Find where the given text appears and provide that cell's center as [X, Y] coordinate. 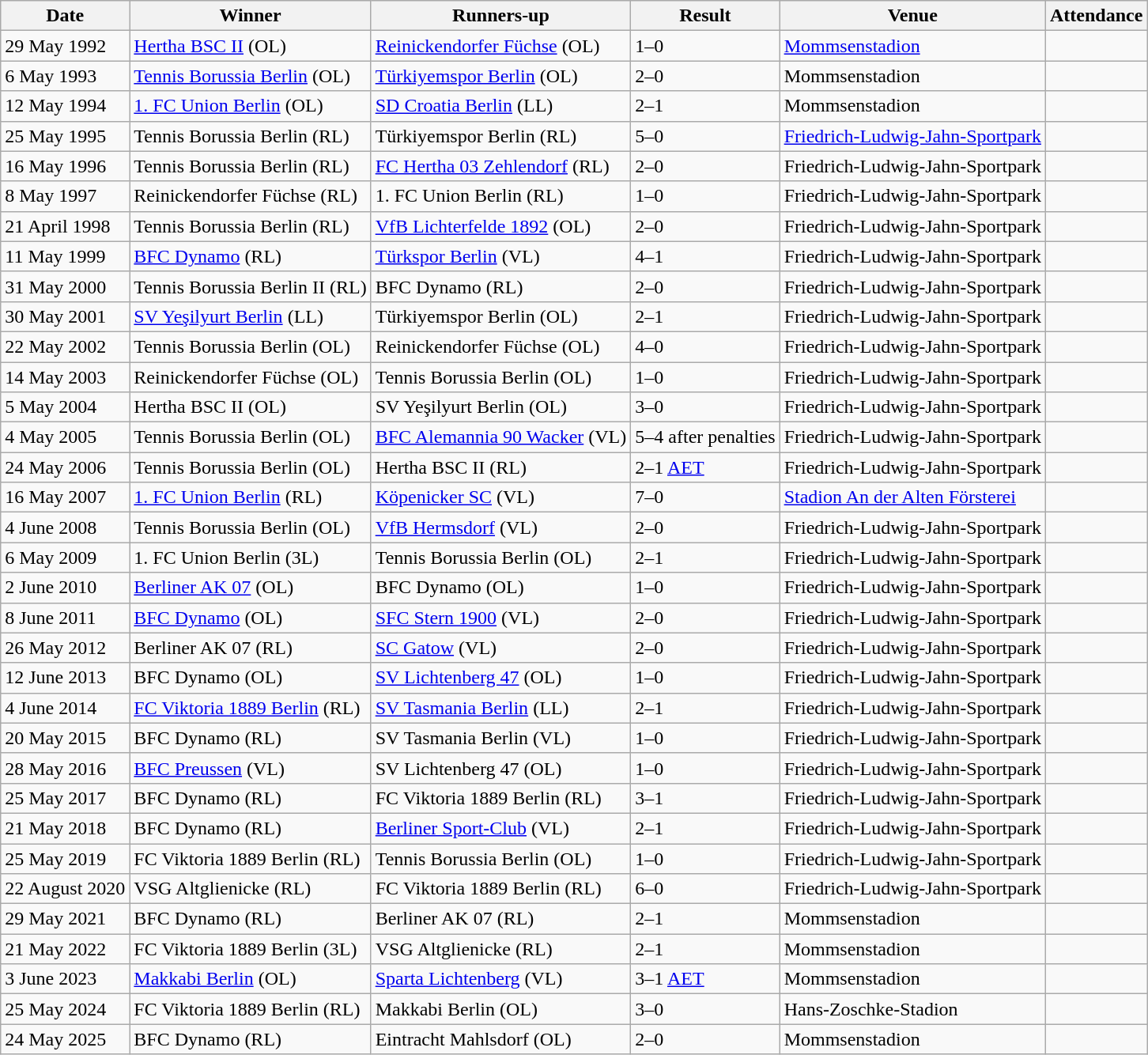
25 May 2017 [65, 798]
4 June 2014 [65, 708]
FC Viktoria 1889 Berlin (3L) [250, 949]
6 May 1993 [65, 76]
16 May 2007 [65, 497]
14 May 2003 [65, 377]
8 June 2011 [65, 618]
22 August 2020 [65, 889]
Berliner AK 07 (OL) [250, 588]
25 May 2024 [65, 1009]
Stadion An der Alten Försterei [912, 497]
3–1 [705, 798]
4 May 2005 [65, 437]
Attendance [1096, 16]
Winner [250, 16]
SV Yeşilyurt Berlin (OL) [501, 407]
8 May 1997 [65, 196]
FC Hertha 03 Zehlendorf (RL) [501, 166]
Tennis Borussia Berlin II (RL) [250, 286]
21 May 2022 [65, 949]
Türkiyemspor Berlin (RL) [501, 136]
Result [705, 16]
1. FC Union Berlin (3L) [250, 558]
2 June 2010 [65, 588]
24 May 2006 [65, 467]
SV Yeşilyurt Berlin (LL) [250, 316]
Hertha BSC II (RL) [501, 467]
12 May 1994 [65, 106]
SV Tasmania Berlin (LL) [501, 708]
1. FC Union Berlin (OL) [250, 106]
VfB Lichterfelde 1892 (OL) [501, 226]
21 April 1998 [65, 226]
SD Croatia Berlin (LL) [501, 106]
SC Gatow (VL) [501, 648]
11 May 1999 [65, 256]
3 June 2023 [65, 979]
2–1 AET [705, 467]
5 May 2004 [65, 407]
Köpenicker SC (VL) [501, 497]
4–1 [705, 256]
25 May 2019 [65, 858]
Türkspor Berlin (VL) [501, 256]
SFC Stern 1900 (VL) [501, 618]
22 May 2002 [65, 346]
4 June 2008 [65, 527]
6 May 2009 [65, 558]
Venue [912, 16]
BFC Preussen (VL) [250, 768]
VfB Hermsdorf (VL) [501, 527]
12 June 2013 [65, 678]
28 May 2016 [65, 768]
SV Tasmania Berlin (VL) [501, 738]
BFC Alemannia 90 Wacker (VL) [501, 437]
5–0 [705, 136]
29 May 1992 [65, 46]
25 May 1995 [65, 136]
3–1 AET [705, 979]
Reinickendorfer Füchse (RL) [250, 196]
4–0 [705, 346]
16 May 1996 [65, 166]
Runners-up [501, 16]
5–4 after penalties [705, 437]
21 May 2018 [65, 828]
6–0 [705, 889]
30 May 2001 [65, 316]
Sparta Lichtenberg (VL) [501, 979]
29 May 2021 [65, 919]
31 May 2000 [65, 286]
7–0 [705, 497]
24 May 2025 [65, 1039]
Hans-Zoschke-Stadion [912, 1009]
Eintracht Mahlsdorf (OL) [501, 1039]
Berliner Sport-Club (VL) [501, 828]
20 May 2015 [65, 738]
26 May 2012 [65, 648]
Date [65, 16]
